Scan for the cell matching the given text and deliver its [X, Y] coordinate at center. 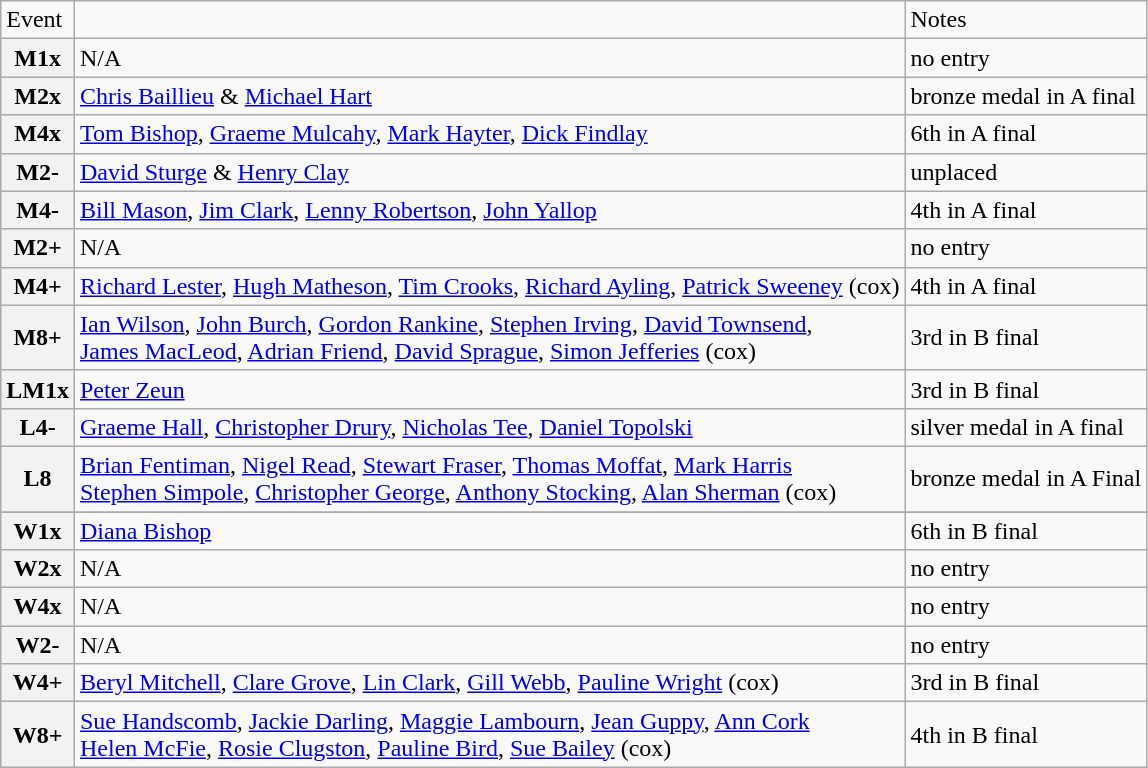
Ian Wilson, John Burch, Gordon Rankine, Stephen Irving, David Townsend, James MacLeod, Adrian Friend, David Sprague, Simon Jefferies (cox) [489, 338]
David Sturge & Henry Clay [489, 172]
M4x [38, 134]
Sue Handscomb, Jackie Darling, Maggie Lambourn, Jean Guppy, Ann Cork Helen McFie, Rosie Clugston, Pauline Bird, Sue Bailey (cox) [489, 734]
Diana Bishop [489, 531]
L8 [38, 478]
Chris Baillieu & Michael Hart [489, 96]
W8+ [38, 734]
Bill Mason, Jim Clark, Lenny Robertson, John Yallop [489, 210]
unplaced [1026, 172]
6th in B final [1026, 531]
Beryl Mitchell, Clare Grove, Lin Clark, Gill Webb, Pauline Wright (cox) [489, 683]
M4- [38, 210]
M2- [38, 172]
LM1x [38, 389]
bronze medal in A Final [1026, 478]
W2- [38, 645]
M4+ [38, 286]
M2x [38, 96]
4th in B final [1026, 734]
W2x [38, 569]
W1x [38, 531]
Event [38, 20]
silver medal in A final [1026, 427]
bronze medal in A final [1026, 96]
M8+ [38, 338]
6th in A final [1026, 134]
Tom Bishop, Graeme Mulcahy, Mark Hayter, Dick Findlay [489, 134]
Brian Fentiman, Nigel Read, Stewart Fraser, Thomas Moffat, Mark Harris Stephen Simpole, Christopher George, Anthony Stocking, Alan Sherman (cox) [489, 478]
Graeme Hall, Christopher Drury, Nicholas Tee, Daniel Topolski [489, 427]
Notes [1026, 20]
Richard Lester, Hugh Matheson, Tim Crooks, Richard Ayling, Patrick Sweeney (cox) [489, 286]
M1x [38, 58]
M2+ [38, 248]
Peter Zeun [489, 389]
W4+ [38, 683]
L4- [38, 427]
W4x [38, 607]
